Pinpoint the cell where the given text exists, returning its [X, Y] midpoint coordinate. 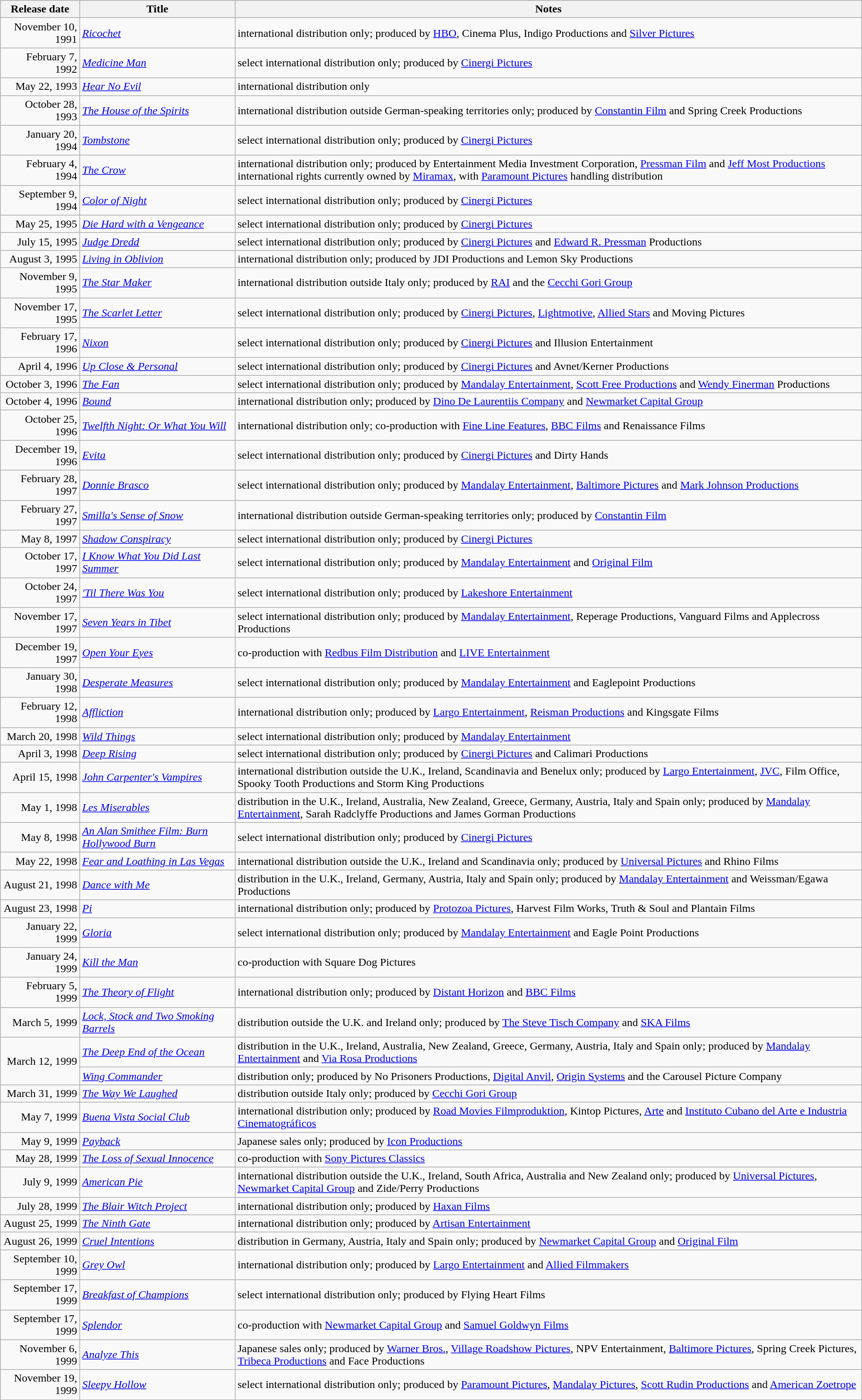
May 22, 1998 [40, 861]
The Ninth Gate [157, 1224]
Les Miserables [157, 808]
Twelfth Night: Or What You Will [157, 426]
February 7, 1992 [40, 63]
select international distribution only; produced by Mandalay Entertainment and Eagle Point Productions [548, 932]
February 5, 1999 [40, 992]
select international distribution only; produced by Cinergi Pictures and Dirty Hands [548, 455]
August 21, 1998 [40, 885]
John Carpenter's Vampires [157, 777]
select international distribution only; produced by Mandalay Entertainment, Scott Free Productions and Wendy Finerman Productions [548, 384]
The Theory of Flight [157, 992]
international distribution only; produced by Largo Entertainment, Reisman Productions and Kingsgate Films [548, 712]
co-production with Sony Pictures Classics [548, 1159]
select international distribution only; produced by Mandalay Entertainment, Reperage Productions, Vanguard Films and Applecross Productions [548, 623]
May 22, 1993 [40, 87]
May 8, 1997 [40, 539]
October 28, 1993 [40, 111]
Japanese sales only; produced by Icon Productions [548, 1141]
November 17, 1995 [40, 312]
January 20, 1994 [40, 140]
international distribution only; produced by JDI Productions and Lemon Sky Productions [548, 259]
Notes [548, 9]
May 28, 1999 [40, 1159]
The Fan [157, 384]
Release date [40, 9]
The Star Maker [157, 283]
April 15, 1998 [40, 777]
Seven Years in Tibet [157, 623]
November 10, 1991 [40, 33]
An Alan Smithee Film: Burn Hollywood Burn [157, 837]
Evita [157, 455]
Title [157, 9]
July 15, 1995 [40, 241]
international distribution only; produced by Haxan Films [548, 1206]
Sleepy Hollow [157, 1384]
Dance with Me [157, 885]
November 19, 1999 [40, 1384]
international distribution only; co-production with Fine Line Features, BBC Films and Renaissance Films [548, 426]
distribution in Germany, Austria, Italy and Spain only; produced by Newmarket Capital Group and Original Film [548, 1241]
May 7, 1999 [40, 1117]
February 17, 1996 [40, 343]
March 5, 1999 [40, 1022]
The Deep End of the Ocean [157, 1052]
distribution outside the U.K. and Ireland only; produced by The Steve Tisch Company and SKA Films [548, 1022]
September 9, 1994 [40, 200]
July 9, 1999 [40, 1183]
March 31, 1999 [40, 1093]
Color of Night [157, 200]
select international distribution only; produced by Mandalay Entertainment and Eaglepoint Productions [548, 682]
Breakfast of Champions [157, 1295]
March 12, 1999 [40, 1061]
Wing Commander [157, 1076]
July 28, 1999 [40, 1206]
Fear and Loathing in Las Vegas [157, 861]
select international distribution only; produced by Cinergi Pictures and Avnet/Kerner Productions [548, 367]
co-production with Redbus Film Distribution and LIVE Entertainment [548, 652]
December 19, 1997 [40, 652]
distribution in the U.K., Ireland, Germany, Austria, Italy and Spain only; produced by Mandalay Entertainment and Weissman/Egawa Productions [548, 885]
April 4, 1996 [40, 367]
May 8, 1998 [40, 837]
Pi [157, 909]
Bound [157, 402]
November 9, 1995 [40, 283]
Payback [157, 1141]
'Til There Was You [157, 592]
international distribution outside German-speaking territories only; produced by Constantin Film [548, 515]
September 10, 1999 [40, 1265]
October 4, 1996 [40, 402]
The Blair Witch Project [157, 1206]
international distribution only; produced by HBO, Cinema Plus, Indigo Productions and Silver Pictures [548, 33]
October 17, 1997 [40, 563]
international distribution only; produced by Protozoa Pictures, Harvest Film Works, Truth & Soul and Plantain Films [548, 909]
select international distribution only; produced by Lakeshore Entertainment [548, 592]
distribution only; produced by No Prisoners Productions, Digital Anvil, Origin Systems and the Carousel Picture Company [548, 1076]
January 30, 1998 [40, 682]
international distribution outside Italy only; produced by RAI and the Cecchi Gori Group [548, 283]
Donnie Brasco [157, 485]
international distribution only; produced by Artisan Entertainment [548, 1224]
I Know What You Did Last Summer [157, 563]
May 1, 1998 [40, 808]
Hear No Evil [157, 87]
Die Hard with a Vengeance [157, 224]
February 28, 1997 [40, 485]
February 4, 1994 [40, 170]
select international distribution only; produced by Mandalay Entertainment and Original Film [548, 563]
January 22, 1999 [40, 932]
Up Close & Personal [157, 367]
Medicine Man [157, 63]
May 9, 1999 [40, 1141]
select international distribution only; produced by Cinergi Pictures, Lightmotive, Allied Stars and Moving Pictures [548, 312]
international distribution only; produced by Largo Entertainment and Allied Filmmakers [548, 1265]
Smilla's Sense of Snow [157, 515]
March 20, 1998 [40, 736]
August 25, 1999 [40, 1224]
select international distribution only; produced by Cinergi Pictures and Edward R. Pressman Productions [548, 241]
Desperate Measures [157, 682]
Buena Vista Social Club [157, 1117]
August 3, 1995 [40, 259]
Ricochet [157, 33]
Gloria [157, 932]
Open Your Eyes [157, 652]
Affliction [157, 712]
select international distribution only; produced by Mandalay Entertainment, Baltimore Pictures and Mark Johnson Productions [548, 485]
international distribution only; produced by Dino De Laurentiis Company and Newmarket Capital Group [548, 402]
international distribution outside German-speaking territories only; produced by Constantin Film and Spring Creek Productions [548, 111]
select international distribution only; produced by Mandalay Entertainment [548, 736]
select international distribution only; produced by Cinergi Pictures and Illusion Entertainment [548, 343]
October 24, 1997 [40, 592]
February 12, 1998 [40, 712]
distribution outside Italy only; produced by Cecchi Gori Group [548, 1093]
Shadow Conspiracy [157, 539]
Living in Oblivion [157, 259]
The Scarlet Letter [157, 312]
Deep Rising [157, 754]
select international distribution only; produced by Paramount Pictures, Mandalay Pictures, Scott Rudin Productions and American Zoetrope [548, 1384]
Judge Dredd [157, 241]
select international distribution only; produced by Flying Heart Films [548, 1295]
Nixon [157, 343]
co-production with Newmarket Capital Group and Samuel Goldwyn Films [548, 1324]
The Loss of Sexual Innocence [157, 1159]
The House of the Spirits [157, 111]
August 26, 1999 [40, 1241]
select international distribution only; produced by Cinergi Pictures and Calimari Productions [548, 754]
May 25, 1995 [40, 224]
Kill the Man [157, 962]
The Way We Laughed [157, 1093]
November 17, 1997 [40, 623]
international distribution outside the U.K., Ireland and Scandinavia only; produced by Universal Pictures and Rhino Films [548, 861]
American Pie [157, 1183]
international distribution only; produced by Distant Horizon and BBC Films [548, 992]
Analyze This [157, 1355]
Tombstone [157, 140]
February 27, 1997 [40, 515]
Lock, Stock and Two Smoking Barrels [157, 1022]
Wild Things [157, 736]
Cruel Intentions [157, 1241]
Splendor [157, 1324]
August 23, 1998 [40, 909]
October 25, 1996 [40, 426]
co-production with Square Dog Pictures [548, 962]
January 24, 1999 [40, 962]
Grey Owl [157, 1265]
October 3, 1996 [40, 384]
November 6, 1999 [40, 1355]
international distribution only [548, 87]
The Crow [157, 170]
December 19, 1996 [40, 455]
April 3, 1998 [40, 754]
